Scan for the cell matching the given text and deliver its (X, Y) coordinate at center. 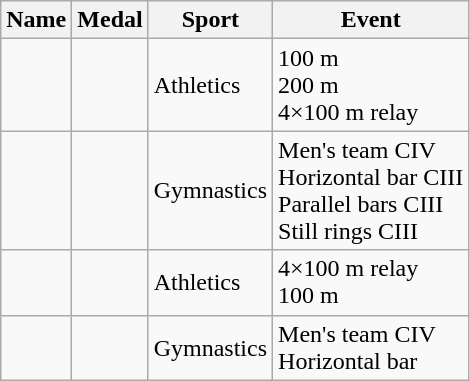
Medal (110, 20)
Men's team CIVHorizontal bar (371, 348)
Men's team CIVHorizontal bar CIIIParallel bars CIIIStill rings CIII (371, 190)
Event (371, 20)
4×100 m relay100 m (371, 282)
Sport (210, 20)
Name (36, 20)
100 m200 m4×100 m relay (371, 85)
